Pinpoint the cell where the given text exists, returning its [x, y] midpoint coordinate. 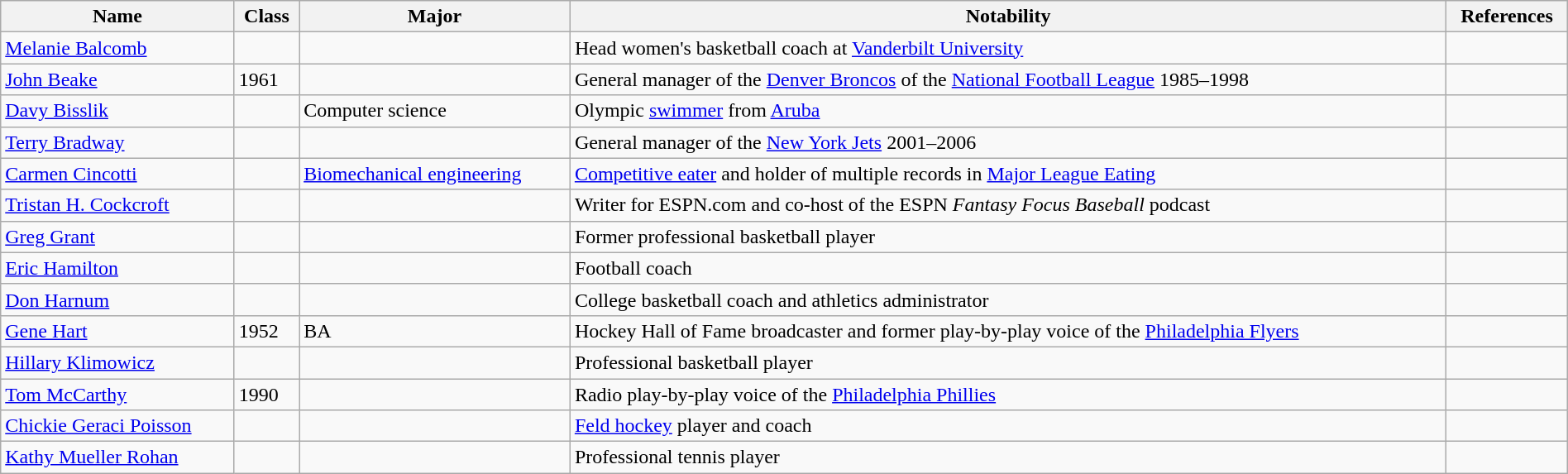
1990 [266, 395]
BA [435, 331]
1961 [266, 79]
Eric Hamilton [117, 268]
References [1507, 17]
Tristan H. Cockcroft [117, 205]
Greg Grant [117, 237]
1952 [266, 331]
Professional basketball player [1007, 362]
Hillary Klimowicz [117, 362]
Radio play-by-play voice of the Philadelphia Phillies [1007, 395]
John Beake [117, 79]
Major [435, 17]
Kathy Mueller Rohan [117, 457]
Davy Bisslik [117, 111]
General manager of the New York Jets 2001–2006 [1007, 142]
General manager of the Denver Broncos of the National Football League 1985–1998 [1007, 79]
Head women's basketball coach at Vanderbilt University [1007, 48]
Feld hockey player and coach [1007, 426]
Competitive eater and holder of multiple records in Major League Eating [1007, 174]
Don Harnum [117, 299]
Melanie Balcomb [117, 48]
Computer science [435, 111]
Notability [1007, 17]
Tom McCarthy [117, 395]
Carmen Cincotti [117, 174]
Former professional basketball player [1007, 237]
Gene Hart [117, 331]
Name [117, 17]
Writer for ESPN.com and co-host of the ESPN Fantasy Focus Baseball podcast [1007, 205]
Class [266, 17]
Biomechanical engineering [435, 174]
College basketball coach and athletics administrator [1007, 299]
Chickie Geraci Poisson [117, 426]
Olympic swimmer from Aruba [1007, 111]
Professional tennis player [1007, 457]
Terry Bradway [117, 142]
Hockey Hall of Fame broadcaster and former play-by-play voice of the Philadelphia Flyers [1007, 331]
Football coach [1007, 268]
